Return the [x, y] coordinate for the center point of the cell that contains the specified text.  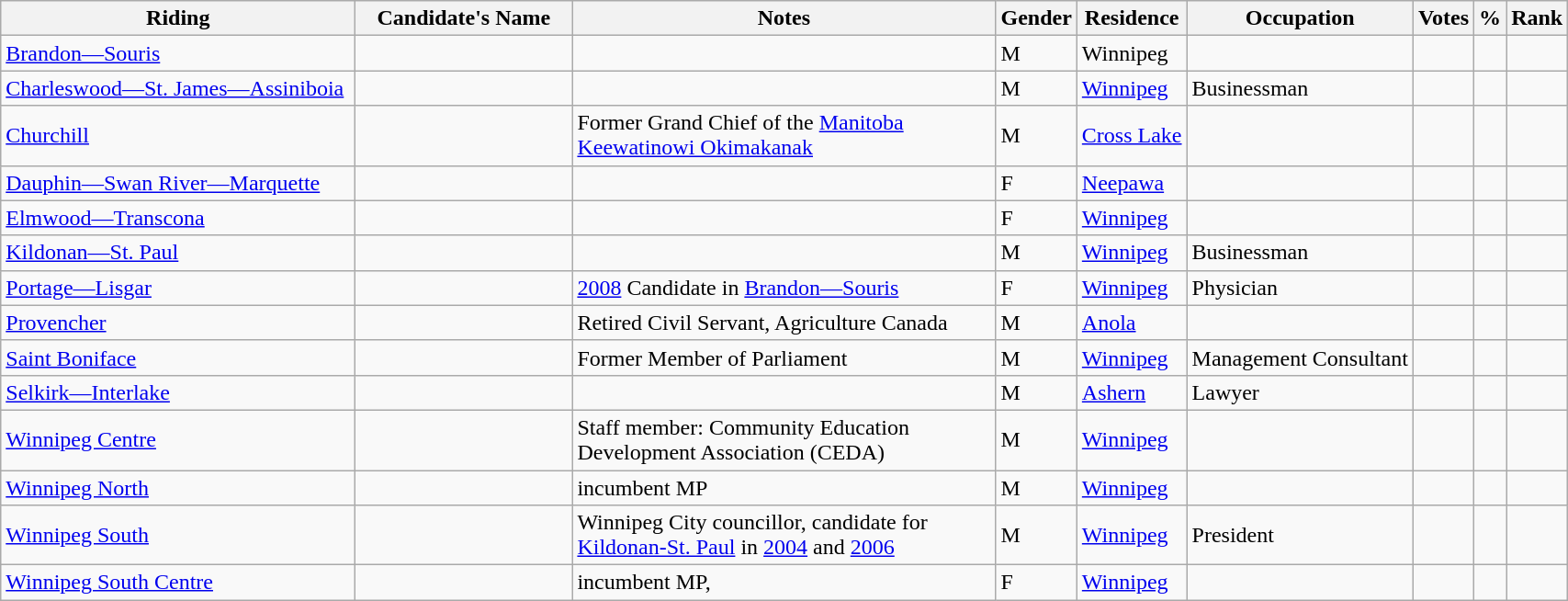
incumbent MP [784, 488]
Retired Civil Servant, Agriculture Canada [784, 323]
President [1300, 535]
Kildonan—St. Paul [178, 253]
incumbent MP, [784, 583]
Staff member: Community Education Development Association (CEDA) [784, 439]
Portage—Lisgar [178, 288]
Physician [1300, 288]
Winnipeg Centre [178, 439]
Brandon—Souris [178, 53]
Notes [784, 18]
Charleswood—St. James—Assiniboia [178, 88]
Cross Lake [1132, 136]
Provencher [178, 323]
Votes [1443, 18]
Riding [178, 18]
Management Consultant [1300, 357]
2008 Candidate in Brandon—Souris [784, 288]
Dauphin—Swan River—Marquette [178, 183]
Winnipeg South Centre [178, 583]
Lawyer [1300, 392]
Churchill [178, 136]
Occupation [1300, 18]
% [1490, 18]
Selkirk—Interlake [178, 392]
Winnipeg South [178, 535]
Rank [1538, 18]
Elmwood—Transcona [178, 218]
Gender [1036, 18]
Residence [1132, 18]
Ashern [1132, 392]
Candidate's Name [464, 18]
Winnipeg North [178, 488]
Anola [1132, 323]
Winnipeg City councillor, candidate for Kildonan-St. Paul in 2004 and 2006 [784, 535]
Saint Boniface [178, 357]
Former Member of Parliament [784, 357]
Former Grand Chief of the Manitoba Keewatinowi Okimakanak [784, 136]
Neepawa [1132, 183]
